Output the (X, Y) coordinate of the center of the cell containing the given text.  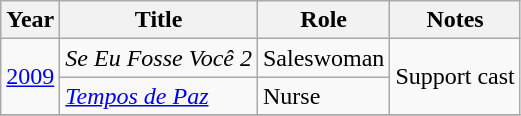
2009 (30, 77)
Saleswoman (323, 58)
Year (30, 20)
Role (323, 20)
Notes (455, 20)
Tempos de Paz (159, 96)
Title (159, 20)
Support cast (455, 77)
Se Eu Fosse Você 2 (159, 58)
Nurse (323, 96)
